Capture the cell that displays the provided text and extract its (X, Y) central coordinate. 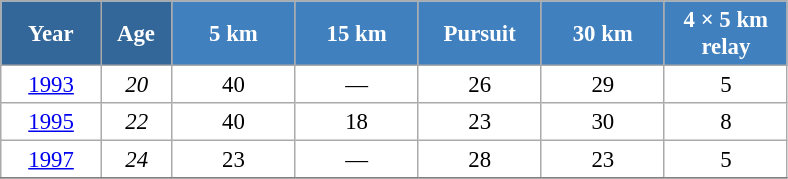
8 (726, 122)
1995 (52, 122)
5 km (234, 34)
Year (52, 34)
30 (602, 122)
1997 (52, 160)
Age (136, 34)
Pursuit (480, 34)
26 (480, 85)
22 (136, 122)
18 (356, 122)
29 (602, 85)
20 (136, 85)
28 (480, 160)
4 × 5 km relay (726, 34)
1993 (52, 85)
30 km (602, 34)
15 km (356, 34)
24 (136, 160)
